Search for the cell housing the specified text and yield its (X, Y) center coordinate. 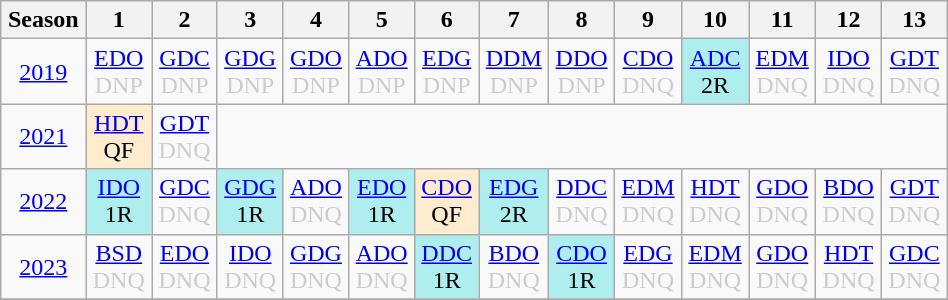
8 (582, 20)
EDODNQ (185, 266)
10 (716, 20)
DDMDNP (514, 72)
IDO1R (119, 202)
GDG1R (250, 202)
11 (782, 20)
2023 (44, 266)
3 (250, 20)
GDGDNQ (316, 266)
GDGDNP (250, 72)
CDO1R (582, 266)
DDCDNQ (582, 202)
9 (648, 20)
CDOQF (447, 202)
2019 (44, 72)
12 (849, 20)
2 (185, 20)
EDO1R (382, 202)
BSDDNQ (119, 266)
5 (382, 20)
1 (119, 20)
GDCDNP (185, 72)
DDC1R (447, 266)
ADODNP (382, 72)
CDODNQ (648, 72)
6 (447, 20)
EDGDNP (447, 72)
4 (316, 20)
2021 (44, 136)
ADC2R (716, 72)
13 (914, 20)
Season (44, 20)
7 (514, 20)
DDODNP (582, 72)
EDODNP (119, 72)
HDTQF (119, 136)
EDG2R (514, 202)
2022 (44, 202)
GDODNP (316, 72)
EDGDNQ (648, 266)
